Detect which cell encompasses the target text, then output its (X, Y) center coordinate. 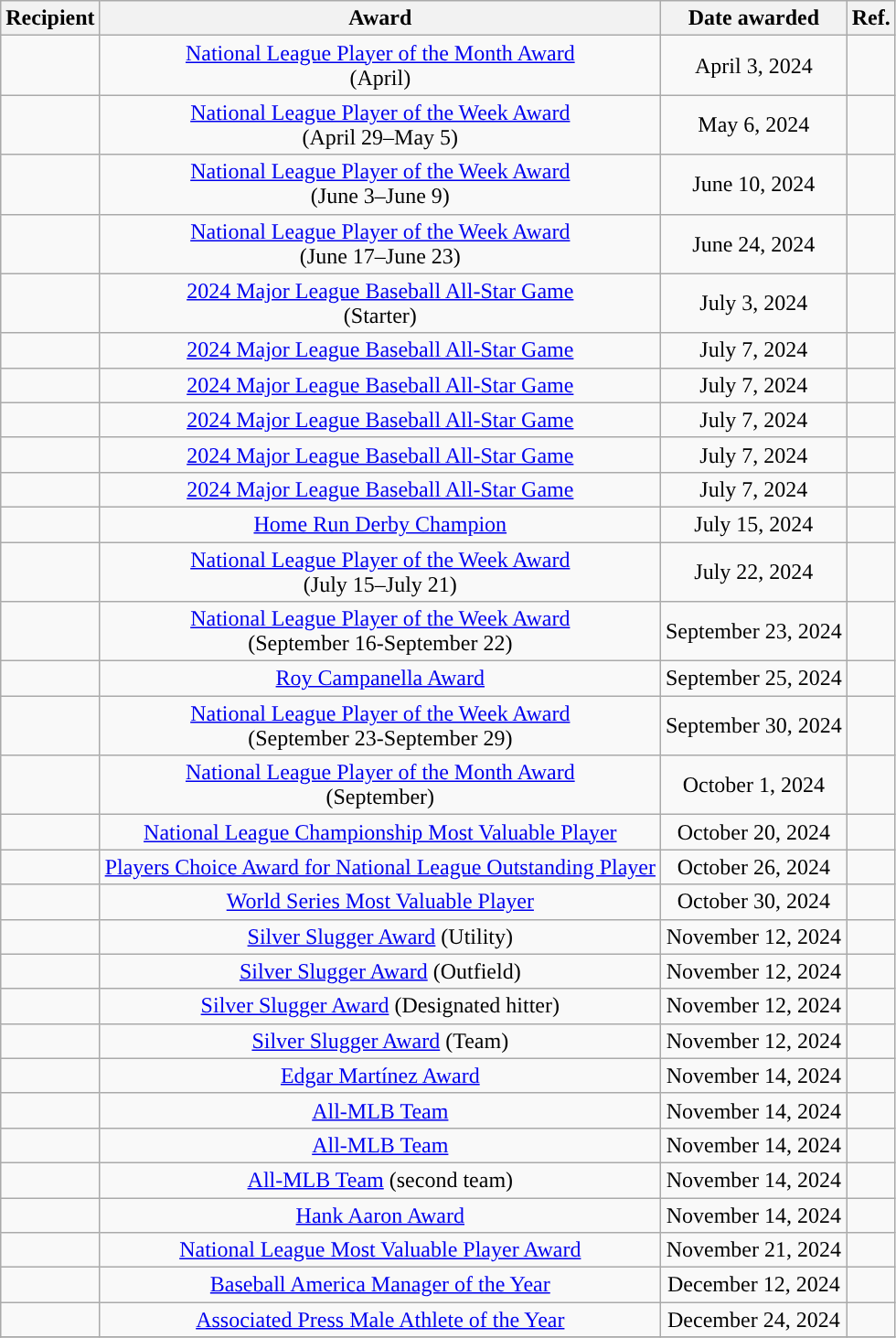
June 10, 2024 (753, 185)
Date awarded (753, 18)
Baseball America Manager of the Year (380, 1285)
September 30, 2024 (753, 726)
National League Player of the Month Award (September) (380, 785)
Players Choice Award for National League Outstanding Player (380, 867)
September 23, 2024 (753, 631)
Hank Aaron Award (380, 1215)
September 25, 2024 (753, 679)
Recipient (50, 18)
Silver Slugger Award (Team) (380, 1041)
May 6, 2024 (753, 124)
Home Run Derby Champion (380, 524)
All-MLB Team (second team) (380, 1180)
June 24, 2024 (753, 243)
April 3, 2024 (753, 66)
July 3, 2024 (753, 304)
National League Player of the Week Award (September 16-September 22) (380, 631)
National League Player of the Week Award (July 15–July 21) (380, 571)
National League Player of the Week Award (June 17–June 23) (380, 243)
Silver Slugger Award (Outfield) (380, 971)
National League Player of the Week Award (April 29–May 5) (380, 124)
October 20, 2024 (753, 832)
Edgar Martínez Award (380, 1076)
Silver Slugger Award (Designated hitter) (380, 1006)
Ref. (870, 18)
October 26, 2024 (753, 867)
World Series Most Valuable Player (380, 902)
National League Player of the Week Award (June 3–June 9) (380, 185)
Silver Slugger Award (Utility) (380, 937)
National League Player of the Month Award (April) (380, 66)
December 24, 2024 (753, 1320)
National League Player of the Week Award (September 23-September 29) (380, 726)
Award (380, 18)
July 15, 2024 (753, 524)
October 1, 2024 (753, 785)
July 22, 2024 (753, 571)
National League Most Valuable Player Award (380, 1250)
November 21, 2024 (753, 1250)
December 12, 2024 (753, 1285)
2024 Major League Baseball All-Star Game (Starter) (380, 304)
Associated Press Male Athlete of the Year (380, 1320)
October 30, 2024 (753, 902)
National League Championship Most Valuable Player (380, 832)
Roy Campanella Award (380, 679)
